Output the (X, Y) coordinate of the center of the cell containing the given text.  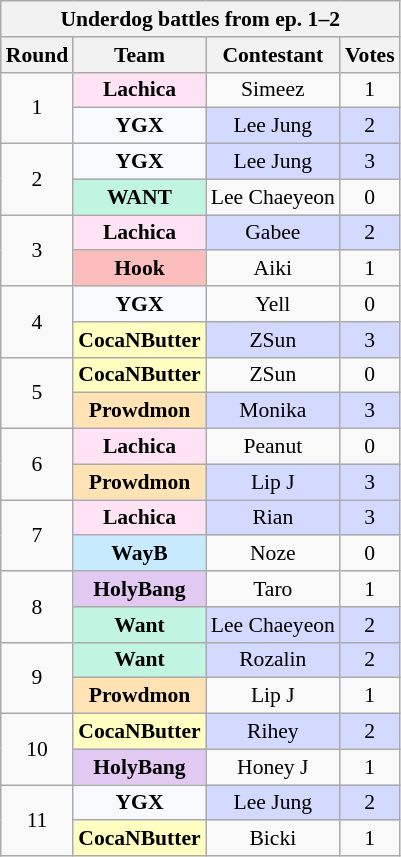
9 (38, 678)
Round (38, 55)
Underdog battles from ep. 1–2 (200, 19)
7 (38, 536)
Yell (273, 304)
Rozalin (273, 660)
Simeez (273, 90)
Hook (139, 269)
WayB (139, 554)
8 (38, 606)
Taro (273, 589)
4 (38, 322)
11 (38, 820)
Votes (370, 55)
Noze (273, 554)
Team (139, 55)
WANT (139, 197)
5 (38, 392)
6 (38, 464)
Bicki (273, 839)
Peanut (273, 447)
Gabee (273, 233)
Monika (273, 411)
Contestant (273, 55)
10 (38, 750)
Rian (273, 518)
Aiki (273, 269)
Rihey (273, 732)
Honey J (273, 767)
